Locate the cell with the specified text and output its (X, Y) center coordinate. 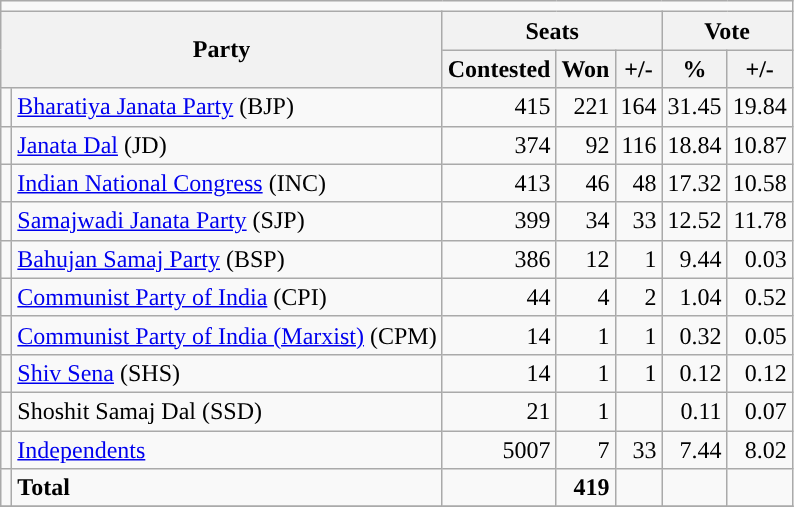
46 (586, 183)
0.11 (694, 411)
0.52 (760, 297)
Contested (499, 69)
2 (638, 297)
Shoshit Samaj Dal (SSD) (227, 411)
386 (499, 259)
7.44 (694, 449)
12.52 (694, 221)
4 (586, 297)
Indian National Congress (INC) (227, 183)
1.04 (694, 297)
Communist Party of India (CPI) (227, 297)
415 (499, 107)
164 (638, 107)
399 (499, 221)
18.84 (694, 145)
Total (227, 488)
Bahujan Samaj Party (BSP) (227, 259)
44 (499, 297)
Seats (552, 31)
Communist Party of India (Marxist) (CPM) (227, 335)
34 (586, 221)
48 (638, 183)
8.02 (760, 449)
Bharatiya Janata Party (BJP) (227, 107)
% (694, 69)
21 (499, 411)
12 (586, 259)
19.84 (760, 107)
116 (638, 145)
Shiv Sena (SHS) (227, 373)
10.87 (760, 145)
Janata Dal (JD) (227, 145)
Vote (727, 31)
0.03 (760, 259)
7 (586, 449)
5007 (499, 449)
413 (499, 183)
0.05 (760, 335)
10.58 (760, 183)
Party (222, 50)
17.32 (694, 183)
92 (586, 145)
Won (586, 69)
31.45 (694, 107)
9.44 (694, 259)
Samajwadi Janata Party (SJP) (227, 221)
0.07 (760, 411)
221 (586, 107)
419 (586, 488)
Independents (227, 449)
374 (499, 145)
11.78 (760, 221)
0.32 (694, 335)
